Scan for the cell matching the given text and deliver its [X, Y] coordinate at center. 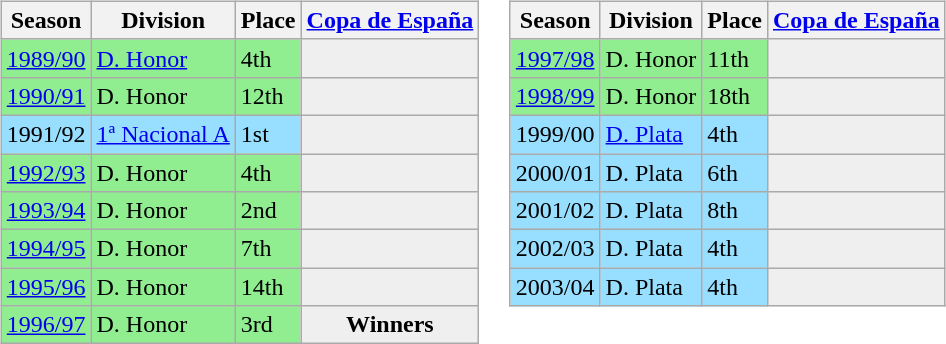
1999/00 [555, 134]
3rd [268, 325]
12th [268, 96]
1990/91 [46, 96]
2002/03 [555, 249]
1st [268, 134]
2nd [268, 211]
1998/99 [555, 96]
1996/97 [46, 325]
11th [735, 58]
Winners [390, 325]
6th [735, 173]
1993/94 [46, 211]
1989/90 [46, 58]
1992/93 [46, 173]
1997/98 [555, 58]
2001/02 [555, 211]
1ª Nacional A [163, 134]
1994/95 [46, 249]
1991/92 [46, 134]
7th [268, 249]
14th [268, 287]
1995/96 [46, 287]
2000/01 [555, 173]
2003/04 [555, 287]
18th [735, 96]
8th [735, 211]
